Determine the (x, y) coordinate at the center of the cell enclosing the given text.  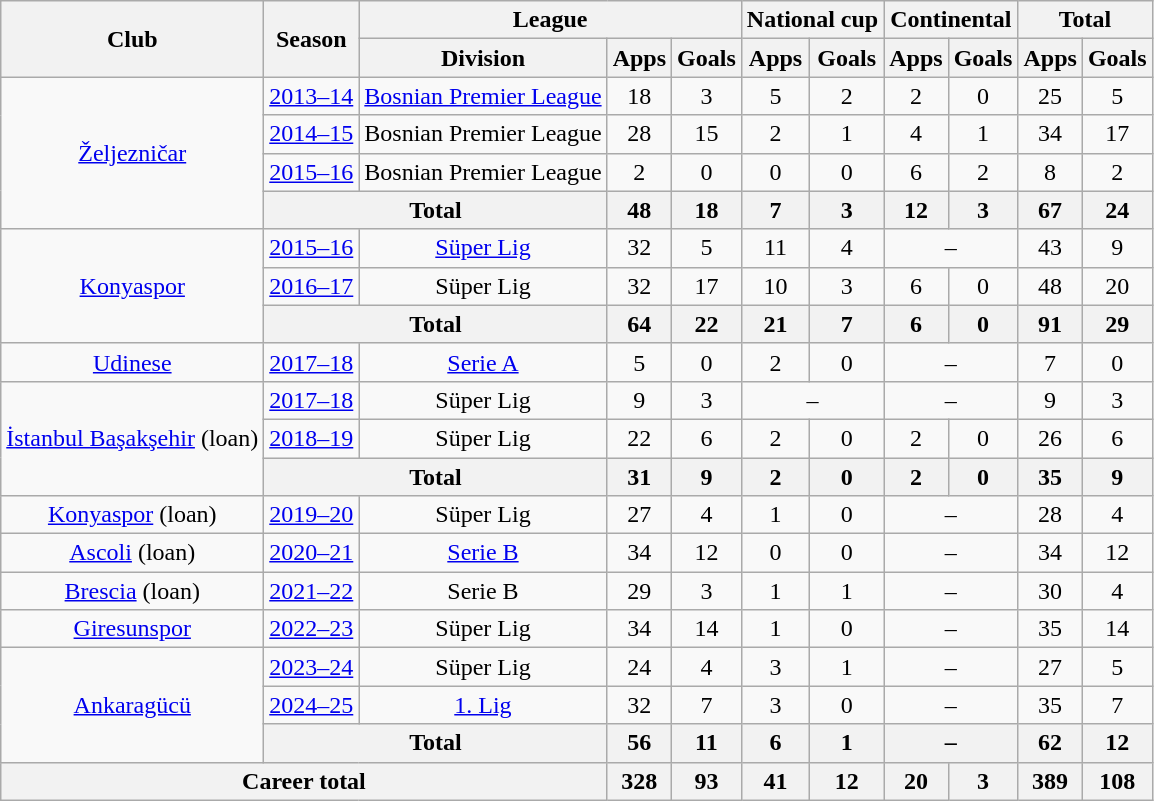
25 (1050, 96)
67 (1050, 210)
2014–15 (312, 134)
2016–17 (312, 286)
15 (707, 134)
328 (639, 781)
56 (639, 743)
Udinese (132, 362)
2022–23 (312, 629)
Brescia (loan) (132, 591)
Giresunspor (132, 629)
43 (1050, 248)
1. Lig (483, 705)
Konyaspor (132, 286)
91 (1050, 324)
2018–19 (312, 438)
İstanbul Başakşehir (loan) (132, 438)
2023–24 (312, 667)
93 (707, 781)
2024–25 (312, 705)
64 (639, 324)
Ankaragücü (132, 705)
30 (1050, 591)
Serie A (483, 362)
8 (1050, 172)
Division (483, 58)
10 (775, 286)
389 (1050, 781)
Season (312, 39)
National cup (812, 20)
108 (1117, 781)
2013–14 (312, 96)
21 (775, 324)
41 (775, 781)
2019–20 (312, 515)
2021–22 (312, 591)
26 (1050, 438)
62 (1050, 743)
31 (639, 477)
Ascoli (loan) (132, 553)
Continental (951, 20)
League (550, 20)
2020–21 (312, 553)
Željezničar (132, 153)
Konyaspor (loan) (132, 515)
Career total (304, 781)
Club (132, 39)
